Find where the given text appears and provide that cell's center as [x, y] coordinate. 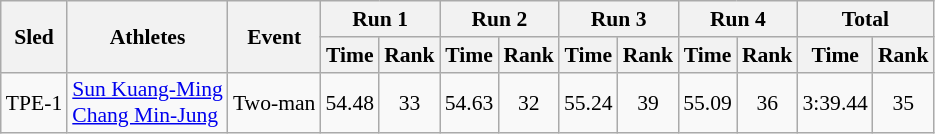
33 [410, 102]
Sun Kuang-MingChang Min-Jung [148, 102]
55.09 [708, 102]
39 [648, 102]
Run 3 [618, 19]
35 [904, 102]
Event [274, 36]
55.24 [588, 102]
TPE-1 [34, 102]
Athletes [148, 36]
Run 1 [380, 19]
36 [768, 102]
Run 2 [500, 19]
Total [865, 19]
Run 4 [738, 19]
Two-man [274, 102]
32 [528, 102]
Sled [34, 36]
54.48 [350, 102]
54.63 [470, 102]
3:39.44 [834, 102]
